Capture the cell that displays the provided text and extract its [X, Y] central coordinate. 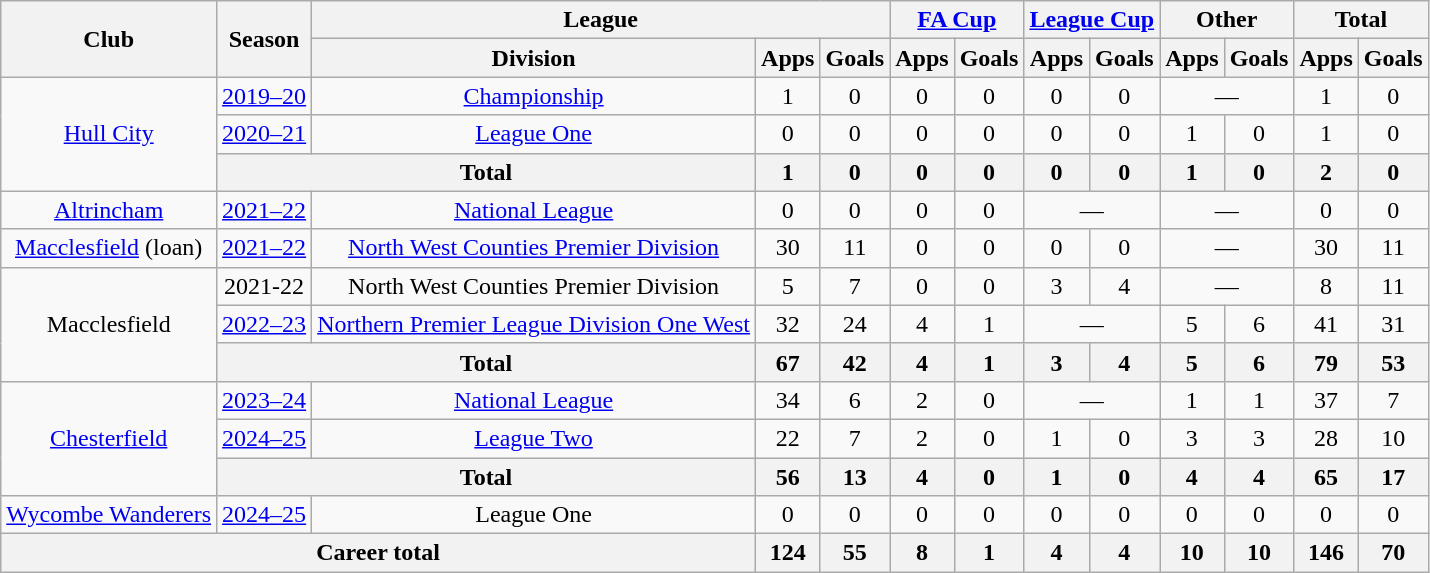
70 [1393, 553]
67 [788, 362]
Division [534, 58]
Championship [534, 96]
FA Cup [957, 20]
Other [1227, 20]
42 [855, 362]
League Two [534, 438]
22 [788, 438]
34 [788, 400]
Career total [378, 553]
Macclesfield [109, 324]
65 [1326, 477]
146 [1326, 553]
League [601, 20]
Club [109, 39]
124 [788, 553]
2020–21 [264, 134]
2021-22 [264, 286]
Wycombe Wanderers [109, 515]
2019–20 [264, 96]
37 [1326, 400]
Northern Premier League Division One West [534, 324]
2022–23 [264, 324]
79 [1326, 362]
24 [855, 324]
31 [1393, 324]
53 [1393, 362]
Season [264, 39]
Chesterfield [109, 438]
League Cup [1092, 20]
2023–24 [264, 400]
41 [1326, 324]
55 [855, 553]
Altrincham [109, 210]
28 [1326, 438]
56 [788, 477]
32 [788, 324]
Macclesfield (loan) [109, 248]
13 [855, 477]
Hull City [109, 134]
17 [1393, 477]
